Determine the (x, y) coordinate at the center of the cell enclosing the given text.  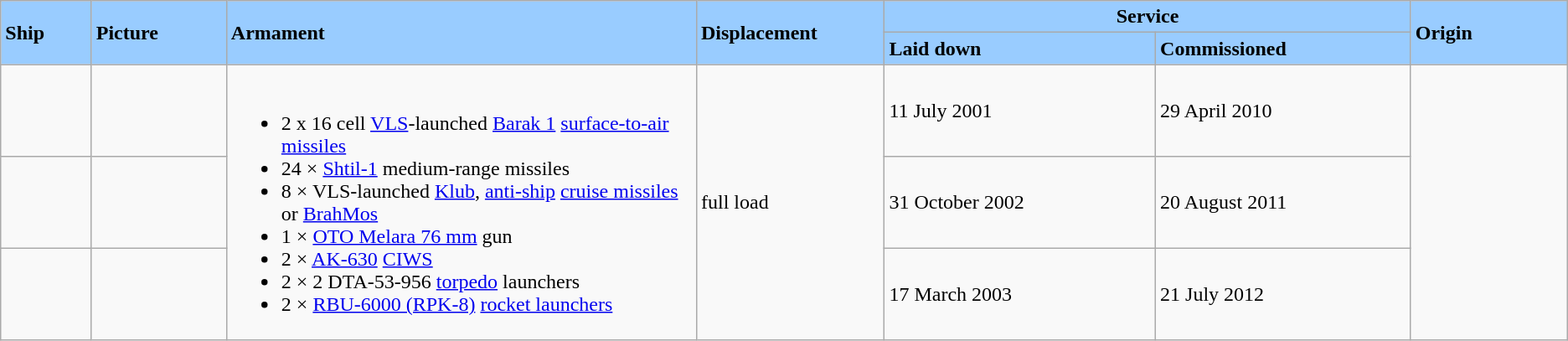
Armament (461, 33)
Laid down (1020, 49)
Ship (46, 33)
Service (1148, 17)
11 July 2001 (1020, 111)
21 July 2012 (1283, 294)
full load (790, 203)
Commissioned (1283, 49)
Picture (159, 33)
17 March 2003 (1020, 294)
20 August 2011 (1283, 203)
29 April 2010 (1283, 111)
Origin (1489, 33)
Displacement (790, 33)
31 October 2002 (1020, 203)
